Output the [X, Y] coordinate of the center of the cell containing the given text.  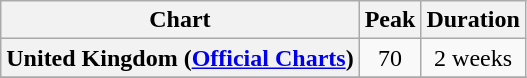
Peak [390, 20]
70 [390, 58]
Duration [473, 20]
United Kingdom (Official Charts) [180, 58]
2 weeks [473, 58]
Chart [180, 20]
